From the cell containing the given text, extract its center point as (X, Y) coordinate. 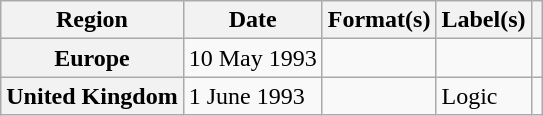
Format(s) (379, 20)
1 June 1993 (252, 96)
Label(s) (484, 20)
United Kingdom (92, 96)
Europe (92, 58)
Logic (484, 96)
Region (92, 20)
Date (252, 20)
10 May 1993 (252, 58)
